Locate the cell with the specified text and output its [X, Y] center coordinate. 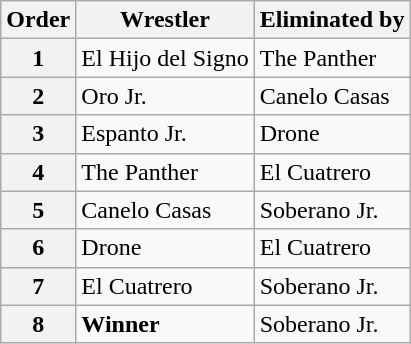
4 [38, 172]
Eliminated by [332, 20]
El Hijo del Signo [165, 58]
7 [38, 286]
6 [38, 248]
Espanto Jr. [165, 134]
1 [38, 58]
Order [38, 20]
Wrestler [165, 20]
Winner [165, 324]
3 [38, 134]
5 [38, 210]
Oro Jr. [165, 96]
8 [38, 324]
2 [38, 96]
